Extract the (x, y) coordinate from the center of the cell holding the provided text.  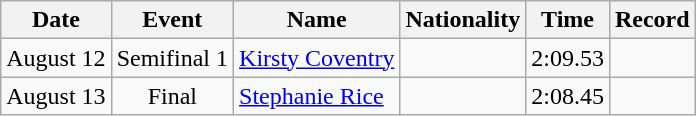
Record (652, 20)
Nationality (463, 20)
Final (172, 96)
Date (56, 20)
Kirsty Coventry (317, 58)
Time (568, 20)
Stephanie Rice (317, 96)
Name (317, 20)
2:08.45 (568, 96)
Event (172, 20)
2:09.53 (568, 58)
August 13 (56, 96)
August 12 (56, 58)
Semifinal 1 (172, 58)
